Detect which cell encompasses the target text, then output its (x, y) center coordinate. 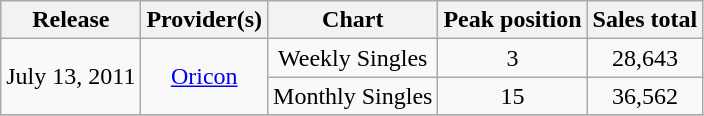
15 (512, 96)
Weekly Singles (353, 58)
Monthly Singles (353, 96)
Chart (353, 20)
July 13, 2011 (71, 77)
36,562 (645, 96)
Oricon (204, 77)
Provider(s) (204, 20)
3 (512, 58)
Release (71, 20)
28,643 (645, 58)
Peak position (512, 20)
Sales total (645, 20)
